Output the [X, Y] coordinate of the center of the cell containing the given text.  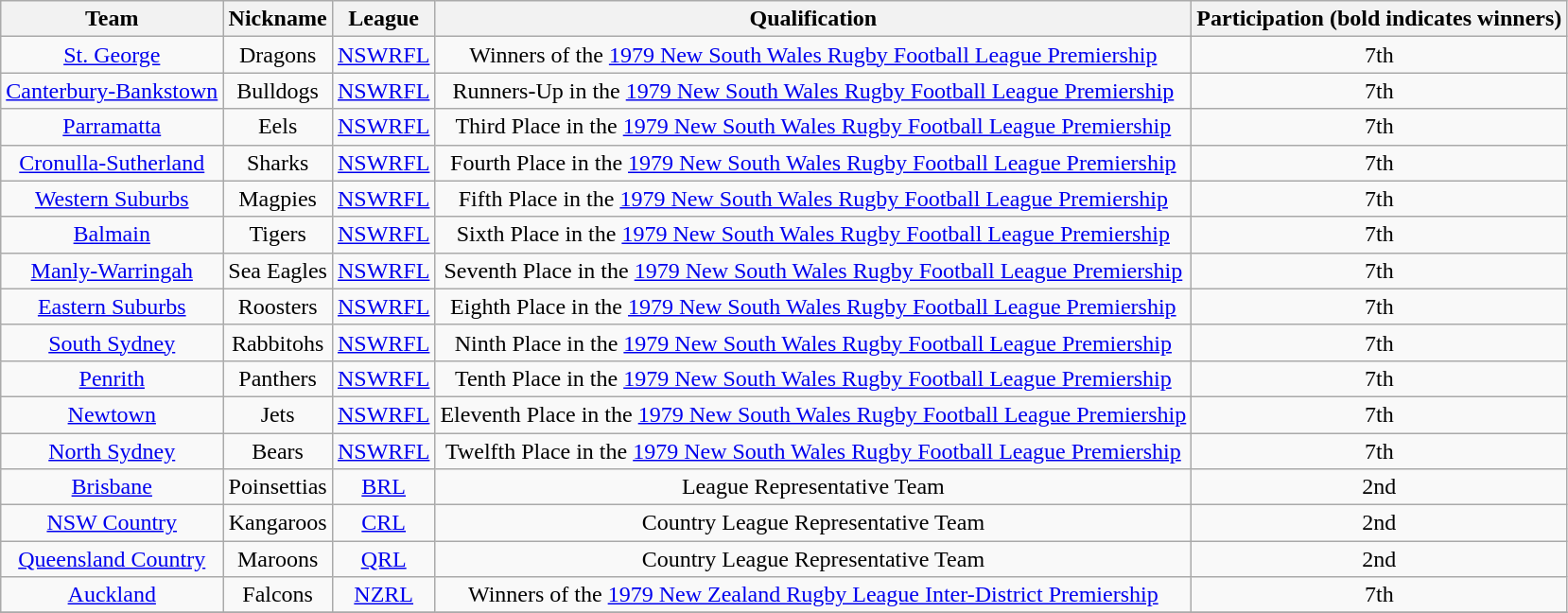
Tigers [278, 235]
North Sydney [112, 451]
Bulldogs [278, 91]
Runners-Up in the 1979 New South Wales Rugby Football League Premiership [813, 91]
Falcons [278, 595]
Rabbitohs [278, 342]
Tenth Place in the 1979 New South Wales Rugby Football League Premiership [813, 378]
Panthers [278, 378]
Newtown [112, 414]
CRL [383, 523]
Sixth Place in the 1979 New South Wales Rugby Football League Premiership [813, 235]
Team [112, 19]
League [383, 19]
Twelfth Place in the 1979 New South Wales Rugby Football League Premiership [813, 451]
Poinsettias [278, 487]
Parramatta [112, 127]
Nickname [278, 19]
Fourth Place in the 1979 New South Wales Rugby Football League Premiership [813, 163]
Eleventh Place in the 1979 New South Wales Rugby Football League Premiership [813, 414]
Manly-Warringah [112, 271]
NZRL [383, 595]
Jets [278, 414]
Eastern Suburbs [112, 306]
Dragons [278, 55]
Eighth Place in the 1979 New South Wales Rugby Football League Premiership [813, 306]
Brisbane [112, 487]
QRL [383, 559]
Ninth Place in the 1979 New South Wales Rugby Football League Premiership [813, 342]
Participation (bold indicates winners) [1379, 19]
Eels [278, 127]
Seventh Place in the 1979 New South Wales Rugby Football League Premiership [813, 271]
Fifth Place in the 1979 New South Wales Rugby Football League Premiership [813, 199]
Roosters [278, 306]
Penrith [112, 378]
Winners of the 1979 New Zealand Rugby League Inter-District Premiership [813, 595]
Queensland Country [112, 559]
St. George [112, 55]
Balmain [112, 235]
Sharks [278, 163]
Third Place in the 1979 New South Wales Rugby Football League Premiership [813, 127]
League Representative Team [813, 487]
Qualification [813, 19]
Auckland [112, 595]
Winners of the 1979 New South Wales Rugby Football League Premiership [813, 55]
NSW Country [112, 523]
Cronulla-Sutherland [112, 163]
Sea Eagles [278, 271]
Western Suburbs [112, 199]
Bears [278, 451]
Canterbury-Bankstown [112, 91]
Maroons [278, 559]
Magpies [278, 199]
South Sydney [112, 342]
BRL [383, 487]
Kangaroos [278, 523]
